From the cell containing the given text, extract its center point as [x, y] coordinate. 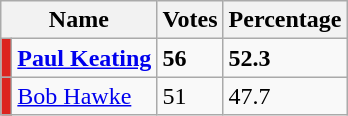
51 [190, 96]
Paul Keating [84, 58]
Percentage [285, 20]
Bob Hawke [84, 96]
56 [190, 58]
52.3 [285, 58]
47.7 [285, 96]
Votes [190, 20]
Name [79, 20]
